Find where the given text appears and provide that cell's center as [X, Y] coordinate. 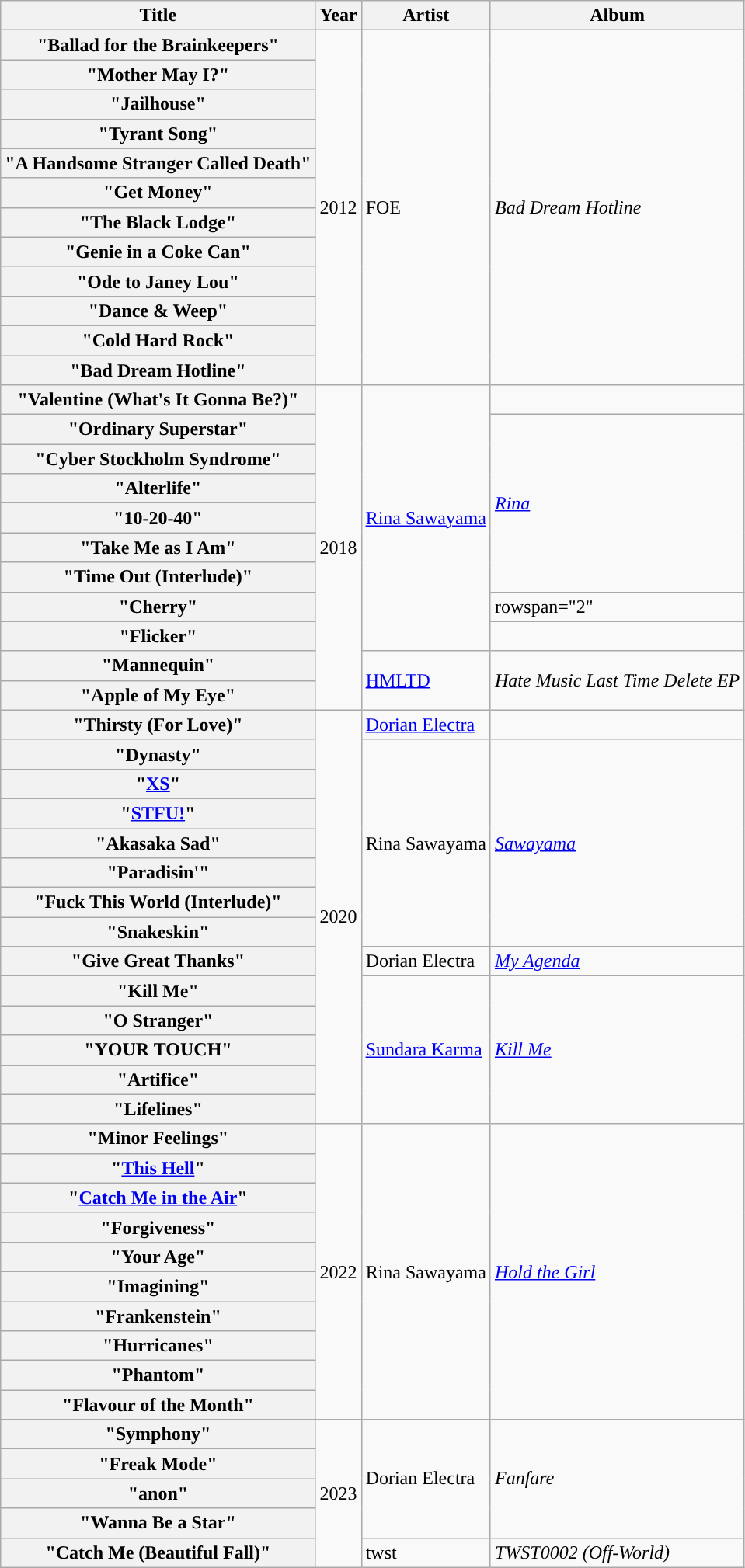
"Cyber Stockholm Syndrome" [158, 459]
Hate Music Last Time Delete EP [617, 680]
FOE [426, 208]
"Catch Me in the Air" [158, 1198]
"Paradisin'" [158, 873]
Fanfare [617, 1479]
"Minor Feelings" [158, 1139]
Bad Dream Hotline [617, 208]
"Give Great Thanks" [158, 961]
Sawayama [617, 843]
"Time Out (Interlude)" [158, 577]
2020 [339, 916]
"Ode to Janey Lou" [158, 281]
"Akasaka Sad" [158, 843]
"Flicker" [158, 636]
"Dynasty" [158, 754]
"STFU!" [158, 813]
2012 [339, 208]
"Apple of My Eye" [158, 695]
"Take Me as I Am" [158, 548]
"Tyrant Song" [158, 134]
"A Handsome Stranger Called Death" [158, 163]
Kill Me [617, 1050]
"Genie in a Coke Can" [158, 252]
"Symphony" [158, 1434]
"Wanna Be a Star" [158, 1523]
Hold the Girl [617, 1272]
"Alterlife" [158, 488]
Sundara Karma [426, 1050]
Album [617, 16]
"Your Age" [158, 1257]
2018 [339, 548]
twst [426, 1552]
Artist [426, 16]
"Kill Me" [158, 991]
"Lifelines" [158, 1109]
"Forgiveness" [158, 1227]
"Fuck This World (Interlude)" [158, 902]
rowspan="2" [617, 607]
"Bad Dream Hotline" [158, 370]
"10-20-40" [158, 518]
"Mother May I?" [158, 75]
"Artifice" [158, 1080]
"Cold Hard Rock" [158, 340]
Year [339, 16]
"Imagining" [158, 1286]
"Catch Me (Beautiful Fall)" [158, 1552]
"Dance & Weep" [158, 311]
"This Hell" [158, 1168]
"Ordinary Superstar" [158, 429]
"Jailhouse" [158, 104]
"Flavour of the Month" [158, 1405]
"Thirsty (For Love)" [158, 725]
"Ballad for the Brainkeepers" [158, 45]
"Hurricanes" [158, 1346]
"Cherry" [158, 607]
"YOUR TOUCH" [158, 1050]
"O Stranger" [158, 1020]
2023 [339, 1493]
My Agenda [617, 961]
"XS" [158, 784]
Title [158, 16]
"anon" [158, 1493]
"Valentine (What's It Gonna Be?)" [158, 400]
"The Black Lodge" [158, 222]
"Mannequin" [158, 666]
"Frankenstein" [158, 1316]
"Get Money" [158, 193]
2022 [339, 1272]
"Snakeskin" [158, 932]
"Freak Mode" [158, 1464]
HMLTD [426, 680]
TWST0002 (Off-World) [617, 1552]
Rina [617, 503]
"Phantom" [158, 1375]
